Output the [x, y] coordinate of the center of the cell containing the given text.  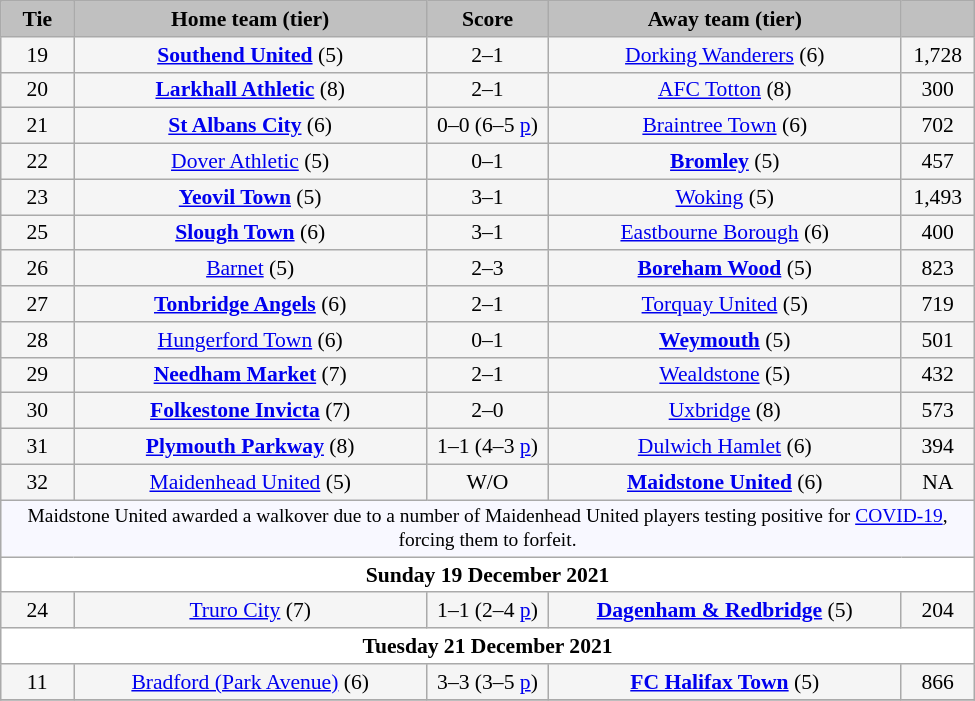
1,728 [938, 55]
31 [38, 447]
Yeovil Town (5) [250, 197]
11 [38, 682]
Folkestone Invicta (7) [250, 411]
Barnet (5) [250, 269]
432 [938, 375]
Woking (5) [724, 197]
20 [38, 90]
400 [938, 233]
28 [38, 340]
Truro City (7) [250, 611]
19 [38, 55]
2–3 [488, 269]
501 [938, 340]
1–1 (2–4 p) [488, 611]
St Albans City (6) [250, 126]
457 [938, 162]
1–1 (4–3 p) [488, 447]
Braintree Town (6) [724, 126]
Needham Market (7) [250, 375]
Tie [38, 19]
Dagenham & Redbridge (5) [724, 611]
AFC Totton (8) [724, 90]
866 [938, 682]
Maidenhead United (5) [250, 482]
Home team (tier) [250, 19]
300 [938, 90]
Dorking Wanderers (6) [724, 55]
Bromley (5) [724, 162]
Weymouth (5) [724, 340]
2–0 [488, 411]
Maidstone United (6) [724, 482]
702 [938, 126]
W/O [488, 482]
Wealdstone (5) [724, 375]
Plymouth Parkway (8) [250, 447]
Slough Town (6) [250, 233]
Boreham Wood (5) [724, 269]
23 [38, 197]
0–0 (6–5 p) [488, 126]
FC Halifax Town (5) [724, 682]
NA [938, 482]
Dover Athletic (5) [250, 162]
Tuesday 21 December 2021 [488, 646]
3–3 (3–5 p) [488, 682]
Sunday 19 December 2021 [488, 575]
32 [38, 482]
Uxbridge (8) [724, 411]
29 [38, 375]
27 [38, 304]
823 [938, 269]
719 [938, 304]
Eastbourne Borough (6) [724, 233]
26 [38, 269]
Torquay United (5) [724, 304]
Hungerford Town (6) [250, 340]
1,493 [938, 197]
30 [38, 411]
573 [938, 411]
Larkhall Athletic (8) [250, 90]
Dulwich Hamlet (6) [724, 447]
Maidstone United awarded a walkover due to a number of Maidenhead United players testing positive for COVID-19, forcing them to forfeit. [488, 528]
25 [38, 233]
Away team (tier) [724, 19]
204 [938, 611]
Tonbridge Angels (6) [250, 304]
21 [38, 126]
Southend United (5) [250, 55]
Bradford (Park Avenue) (6) [250, 682]
394 [938, 447]
24 [38, 611]
22 [38, 162]
Score [488, 19]
